Output the (X, Y) coordinate of the center of the cell containing the given text.  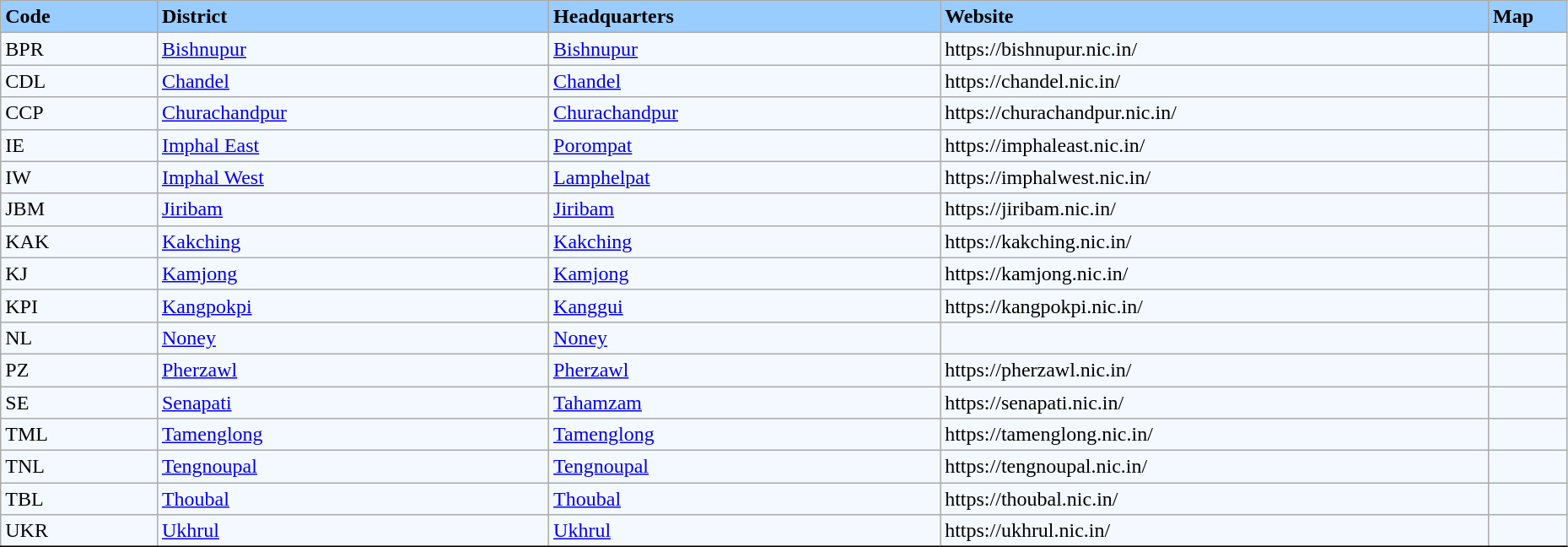
https://pherzawl.nic.in/ (1215, 370)
https://thoubal.nic.in/ (1215, 499)
JBM (79, 209)
Headquarters (745, 17)
PZ (79, 370)
District (353, 17)
KAK (79, 241)
https://bishnupur.nic.in/ (1215, 49)
Imphal West (353, 177)
KJ (79, 273)
NL (79, 338)
https://tengnoupal.nic.in/ (1215, 467)
IW (79, 177)
https://churachandpur.nic.in/ (1215, 113)
CCP (79, 113)
BPR (79, 49)
UKR (79, 531)
Senapati (353, 403)
IE (79, 145)
https://kakching.nic.in/ (1215, 241)
Porompat (745, 145)
https://kangpokpi.nic.in/ (1215, 306)
https://kamjong.nic.in/ (1215, 273)
Lamphelpat (745, 177)
Tahamzam (745, 403)
Map (1527, 17)
CDL (79, 81)
KPI (79, 306)
https://chandel.nic.in/ (1215, 81)
TML (79, 435)
Kangpokpi (353, 306)
TBL (79, 499)
Website (1215, 17)
https://imphalwest.nic.in/ (1215, 177)
Imphal East (353, 145)
TNL (79, 467)
https://ukhrul.nic.in/ (1215, 531)
Kanggui (745, 306)
Code (79, 17)
SE (79, 403)
https://jiribam.nic.in/ (1215, 209)
https://senapati.nic.in/ (1215, 403)
https://tamenglong.nic.in/ (1215, 435)
https://imphaleast.nic.in/ (1215, 145)
